Find where the given text appears and provide that cell's center as [X, Y] coordinate. 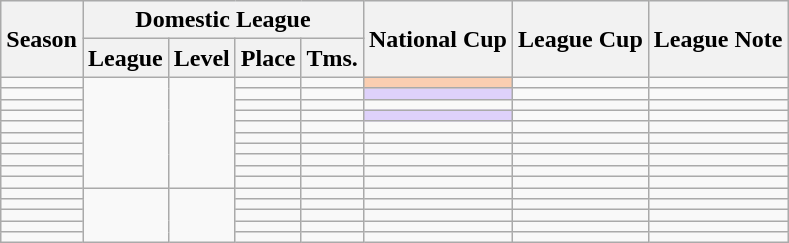
Level [202, 58]
League [125, 58]
National Cup [438, 39]
League Note [718, 39]
Domestic League [222, 20]
Tms. [332, 58]
League Cup [581, 39]
Place [268, 58]
Season [42, 39]
